Capture the cell that displays the provided text and extract its (X, Y) central coordinate. 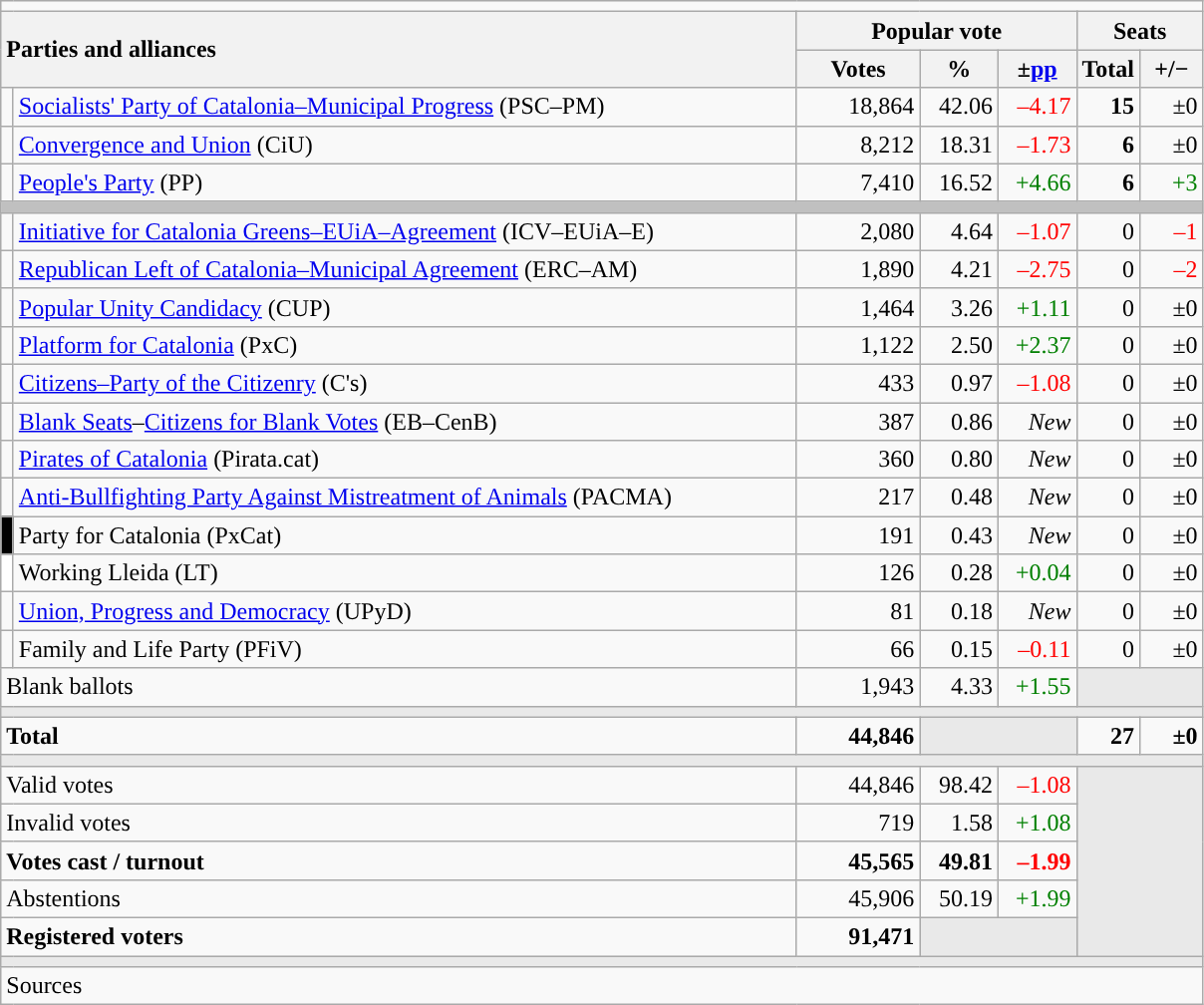
–0.11 (1037, 649)
Registered voters (399, 936)
91,471 (858, 936)
7,410 (858, 182)
Popular vote (937, 31)
+4.66 (1037, 182)
Republican Left of Catalonia–Municipal Agreement (ERC–AM) (405, 269)
81 (858, 611)
Family and Life Party (PFiV) (405, 649)
49.81 (959, 860)
0.28 (959, 573)
Citizens–Party of the Citizenry (C's) (405, 383)
191 (858, 535)
0.43 (959, 535)
+1.99 (1037, 898)
66 (858, 649)
Seats (1140, 31)
0.18 (959, 611)
Parties and alliances (399, 50)
18.31 (959, 145)
360 (858, 460)
1,890 (858, 269)
–1 (1172, 231)
1.58 (959, 823)
+0.04 (1037, 573)
Union, Progress and Democracy (UPyD) (405, 611)
27 (1108, 736)
126 (858, 573)
433 (858, 383)
Sources (602, 986)
217 (858, 498)
1,122 (858, 345)
–1.73 (1037, 145)
Blank ballots (399, 687)
–4.17 (1037, 107)
Votes (858, 69)
4.64 (959, 231)
15 (1108, 107)
–2 (1172, 269)
Initiative for Catalonia Greens–EUiA–Agreement (ICV–EUiA–E) (405, 231)
+2.37 (1037, 345)
Votes cast / turnout (399, 860)
0.86 (959, 422)
Invalid votes (399, 823)
Platform for Catalonia (PxC) (405, 345)
+1.11 (1037, 307)
+1.08 (1037, 823)
+/− (1172, 69)
–1.07 (1037, 231)
Popular Unity Candidacy (CUP) (405, 307)
719 (858, 823)
1,943 (858, 687)
42.06 (959, 107)
8,212 (858, 145)
Abstentions (399, 898)
2,080 (858, 231)
Pirates of Catalonia (Pirata.cat) (405, 460)
18,864 (858, 107)
45,565 (858, 860)
2.50 (959, 345)
±pp (1037, 69)
98.42 (959, 785)
Valid votes (399, 785)
16.52 (959, 182)
0.97 (959, 383)
–1.99 (1037, 860)
0.15 (959, 649)
1,464 (858, 307)
45,906 (858, 898)
0.48 (959, 498)
Socialists' Party of Catalonia–Municipal Progress (PSC–PM) (405, 107)
+1.55 (1037, 687)
Party for Catalonia (PxCat) (405, 535)
Working Lleida (LT) (405, 573)
4.21 (959, 269)
+3 (1172, 182)
4.33 (959, 687)
Anti-Bullfighting Party Against Mistreatment of Animals (PACMA) (405, 498)
50.19 (959, 898)
Blank Seats–Citizens for Blank Votes (EB–CenB) (405, 422)
–2.75 (1037, 269)
0.80 (959, 460)
People's Party (PP) (405, 182)
Convergence and Union (CiU) (405, 145)
3.26 (959, 307)
% (959, 69)
387 (858, 422)
